Return [x, y] of the center of cell containing provided text 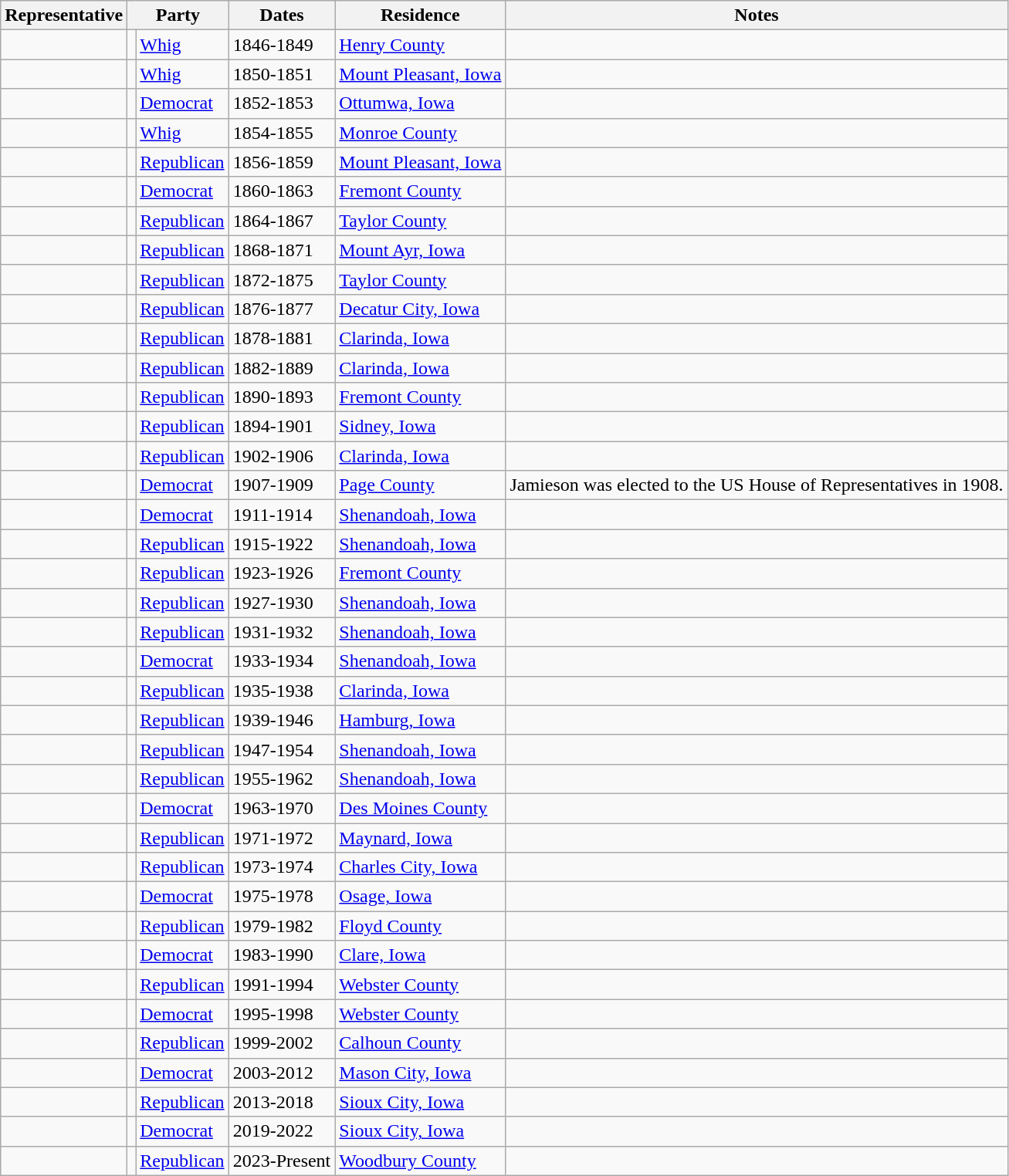
1852-1853 [282, 103]
1876-1877 [282, 309]
Calhoun County [420, 1043]
Mount Ayr, Iowa [420, 250]
1915-1922 [282, 544]
1975-1978 [282, 897]
1894-1901 [282, 427]
1995-1998 [282, 1014]
Floyd County [420, 926]
1991-1994 [282, 985]
1947-1954 [282, 749]
1971-1972 [282, 837]
1911-1914 [282, 515]
1935-1938 [282, 691]
1854-1855 [282, 133]
Osage, Iowa [420, 897]
Clare, Iowa [420, 955]
Maynard, Iowa [420, 837]
1872-1875 [282, 279]
1927-1930 [282, 603]
Henry County [420, 45]
Monroe County [420, 133]
1868-1871 [282, 250]
1983-1990 [282, 955]
Jamieson was elected to the US House of Representatives in 1908. [757, 485]
2013-2018 [282, 1102]
2019-2022 [282, 1131]
1878-1881 [282, 338]
Party [178, 15]
1860-1863 [282, 191]
1933-1934 [282, 661]
Dates [282, 15]
Ottumwa, Iowa [420, 103]
Residence [420, 15]
1846-1849 [282, 45]
1931-1932 [282, 632]
1973-1974 [282, 867]
1999-2002 [282, 1043]
1856-1859 [282, 162]
Decatur City, Iowa [420, 309]
1955-1962 [282, 779]
1850-1851 [282, 74]
Mason City, Iowa [420, 1073]
2003-2012 [282, 1073]
Notes [757, 15]
1890-1893 [282, 397]
1979-1982 [282, 926]
Page County [420, 485]
Des Moines County [420, 808]
1882-1889 [282, 368]
Charles City, Iowa [420, 867]
Sidney, Iowa [420, 427]
1864-1867 [282, 221]
1907-1909 [282, 485]
2023-Present [282, 1161]
1923-1926 [282, 573]
Representative [64, 15]
Woodbury County [420, 1161]
1939-1946 [282, 720]
1963-1970 [282, 808]
Hamburg, Iowa [420, 720]
1902-1906 [282, 456]
